Extract the [x, y] coordinate from the center of the cell holding the provided text.  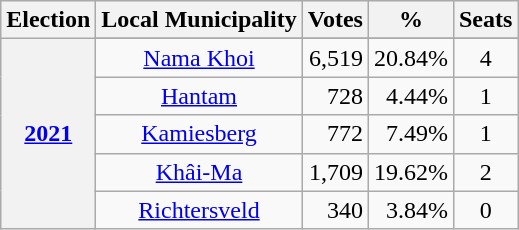
4 [485, 58]
Nama Khoi [199, 58]
Kamiesberg [199, 134]
3.84% [410, 210]
2021 [48, 134]
0 [485, 210]
1,709 [335, 172]
6,519 [335, 58]
7.49% [410, 134]
2 [485, 172]
20.84% [410, 58]
Richtersveld [199, 210]
Local Municipality [199, 20]
4.44% [410, 96]
Khâi-Ma [199, 172]
19.62% [410, 172]
Hantam [199, 96]
% [410, 20]
728 [335, 96]
340 [335, 210]
Election [48, 20]
772 [335, 134]
Seats [485, 20]
Votes [335, 20]
